Provide the (X, Y) coordinate of the cell's center where the given text is located.  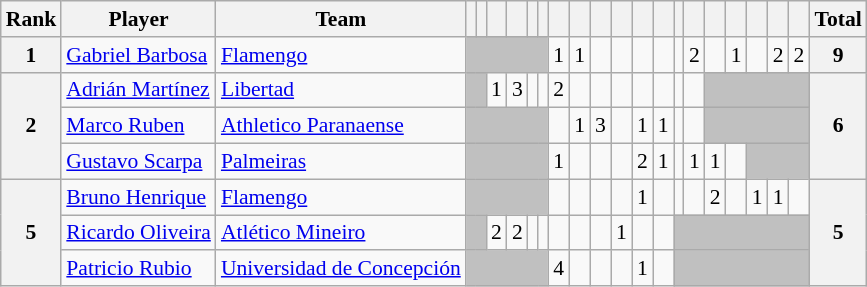
Gustavo Scarpa (138, 162)
Total (838, 19)
9 (838, 55)
Player (138, 19)
Marco Ruben (138, 126)
Gabriel Barbosa (138, 55)
Bruno Henrique (138, 197)
4 (558, 269)
Athletico Paranaense (341, 126)
Libertad (341, 90)
Patricio Rubio (138, 269)
Atlético Mineiro (341, 233)
Universidad de Concepción (341, 269)
Adrián Martínez (138, 90)
Team (341, 19)
Palmeiras (341, 162)
Ricardo Oliveira (138, 233)
Rank (32, 19)
6 (838, 126)
